Pinpoint the cell where the given text exists, returning its (X, Y) midpoint coordinate. 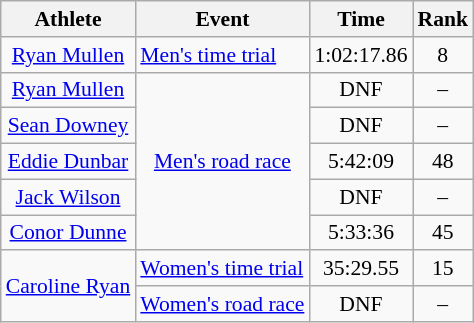
8 (442, 55)
5:42:09 (360, 162)
Women's time trial (222, 269)
35:29.55 (360, 269)
Athlete (68, 19)
Sean Downey (68, 126)
Event (222, 19)
15 (442, 269)
Caroline Ryan (68, 286)
45 (442, 233)
Eddie Dunbar (68, 162)
Men's road race (222, 161)
5:33:36 (360, 233)
Women's road race (222, 304)
Jack Wilson (68, 197)
Time (360, 19)
1:02:17.86 (360, 55)
48 (442, 162)
Rank (442, 19)
Conor Dunne (68, 233)
Men's time trial (222, 55)
